Find where the given text appears and provide that cell's center as (x, y) coordinate. 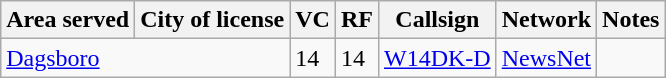
City of license (212, 20)
Network (546, 20)
VC (313, 20)
W14DK-D (437, 58)
NewsNet (546, 58)
Callsign (437, 20)
Area served (68, 20)
RF (356, 20)
Notes (631, 20)
Dagsboro (146, 58)
